For the text-containing cell, return its midpoint in (x, y) coordinate format. 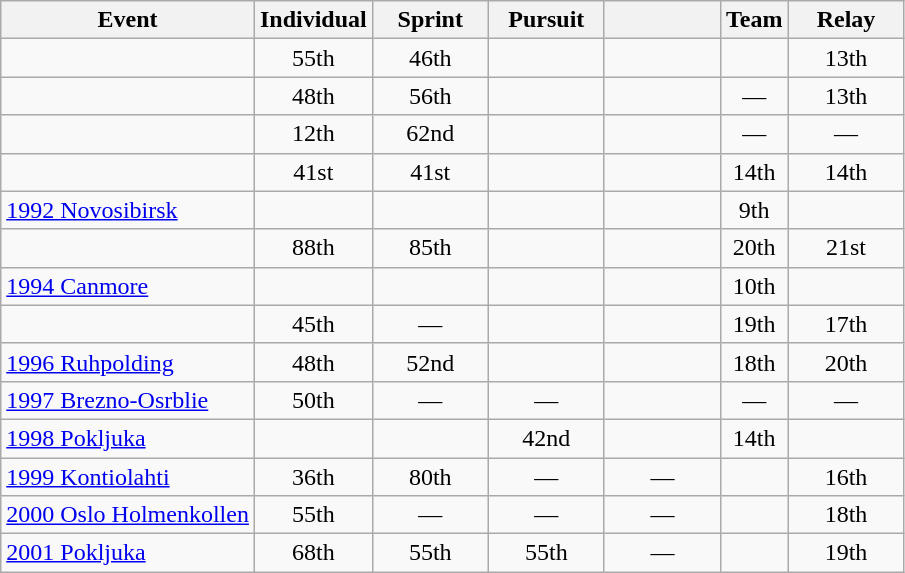
68th (313, 553)
Sprint (430, 20)
56th (430, 96)
16th (846, 477)
36th (313, 477)
2000 Oslo Holmenkollen (128, 515)
62nd (430, 134)
45th (313, 324)
Relay (846, 20)
1997 Brezno-Osrblie (128, 400)
80th (430, 477)
12th (313, 134)
10th (754, 286)
17th (846, 324)
46th (430, 58)
Pursuit (546, 20)
1996 Ruhpolding (128, 362)
88th (313, 248)
52nd (430, 362)
85th (430, 248)
1999 Kontiolahti (128, 477)
21st (846, 248)
42nd (546, 438)
Team (754, 20)
1994 Canmore (128, 286)
1992 Novosibirsk (128, 210)
2001 Pokljuka (128, 553)
Event (128, 20)
Individual (313, 20)
50th (313, 400)
1998 Pokljuka (128, 438)
9th (754, 210)
